Determine the [X, Y] coordinate at the center of the cell enclosing the given text.  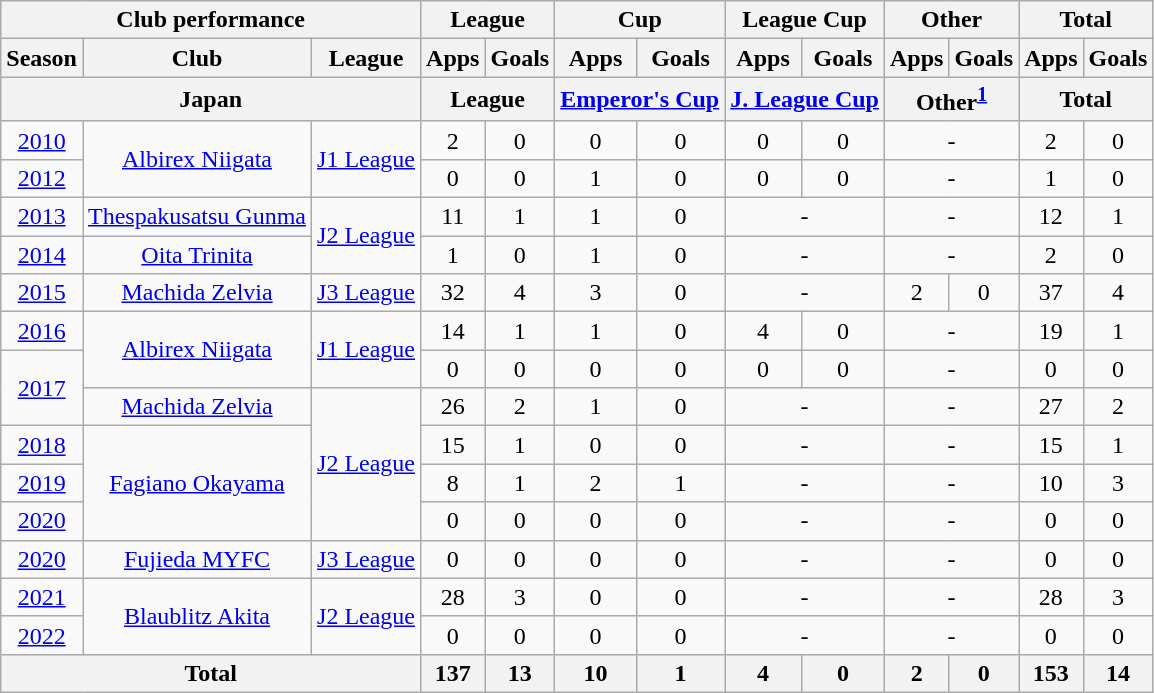
Other [951, 20]
2012 [42, 178]
13 [520, 673]
137 [453, 673]
Club [196, 58]
2019 [42, 483]
Fagiano Okayama [196, 483]
27 [1051, 407]
2017 [42, 388]
37 [1051, 293]
153 [1051, 673]
Japan [211, 100]
2021 [42, 597]
11 [453, 217]
Emperor's Cup [640, 100]
J. League Cup [805, 100]
2022 [42, 635]
26 [453, 407]
2014 [42, 255]
19 [1051, 331]
2010 [42, 140]
Blaublitz Akita [196, 616]
2015 [42, 293]
2016 [42, 331]
Season [42, 58]
Cup [640, 20]
12 [1051, 217]
Other1 [951, 100]
2018 [42, 445]
Club performance [211, 20]
2013 [42, 217]
Fujieda MYFC [196, 559]
Oita Trinita [196, 255]
8 [453, 483]
32 [453, 293]
League Cup [805, 20]
Thespakusatsu Gunma [196, 217]
